Extract the [x, y] coordinate from the center of the cell holding the provided text.  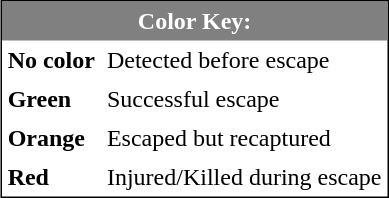
Injured/Killed during escape [244, 178]
Detected before escape [244, 60]
Green [52, 100]
Orange [52, 138]
Red [52, 178]
Color Key: [195, 22]
Successful escape [244, 100]
Escaped but recaptured [244, 138]
No color [52, 60]
